Search for the cell housing the specified text and yield its (X, Y) center coordinate. 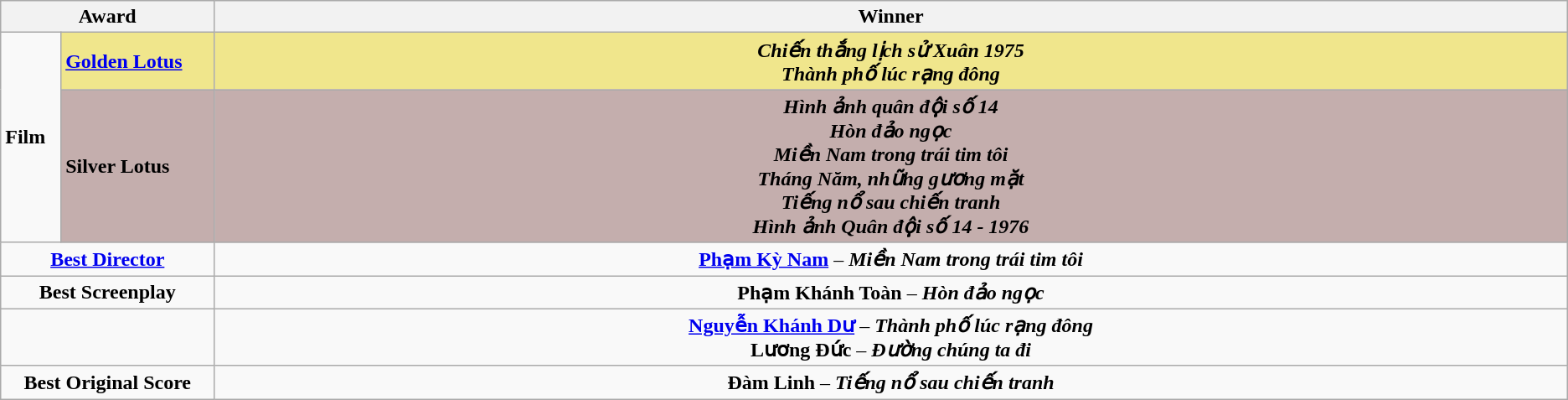
Phạm Kỳ Nam – Miền Nam trong trái tim tôi (891, 259)
Golden Lotus (137, 61)
Silver Lotus (137, 166)
Phạm Khánh Toàn – Hòn đảo ngọc (891, 292)
Best Screenplay (107, 292)
Award (107, 17)
Nguyễn Khánh Dư – Thành phố lúc rạng đôngLương Đức – Đường chúng ta đi (891, 337)
Winner (891, 17)
Film (31, 138)
Best Original Score (107, 382)
Best Director (107, 259)
Đàm Linh – Tiếng nổ sau chiến tranh (891, 382)
Hình ảnh quân đội số 14Hòn đảo ngọcMiền Nam trong trái tim tôiTháng Năm, những gương mặtTiếng nổ sau chiến tranhHình ảnh Quân đội số 14 - 1976 (891, 166)
Chiến thắng lịch sử Xuân 1975Thành phố lúc rạng đông (891, 61)
